Capture the cell that displays the provided text and extract its (X, Y) central coordinate. 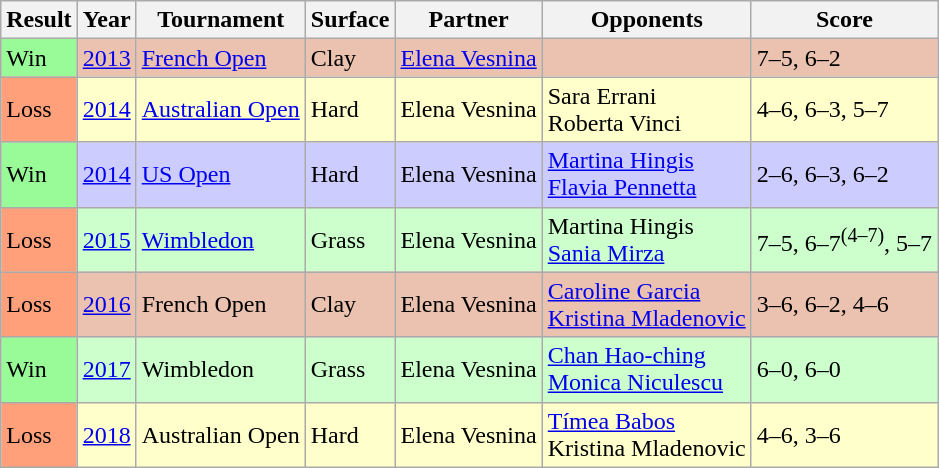
2016 (106, 304)
2013 (106, 58)
Year (106, 20)
4–6, 6–3, 5–7 (844, 110)
Chan Hao-ching Monica Niculescu (646, 370)
Tournament (220, 20)
3–6, 6–2, 4–6 (844, 304)
Caroline Garcia Kristina Mladenovic (646, 304)
7–5, 6–7(4–7), 5–7 (844, 240)
Opponents (646, 20)
Sara Errani Roberta Vinci (646, 110)
2017 (106, 370)
2018 (106, 434)
US Open (220, 174)
Result (39, 20)
Score (844, 20)
Tímea Babos Kristina Mladenovic (646, 434)
2015 (106, 240)
7–5, 6–2 (844, 58)
6–0, 6–0 (844, 370)
Partner (468, 20)
Surface (350, 20)
Martina Hingis Sania Mirza (646, 240)
2–6, 6–3, 6–2 (844, 174)
Martina Hingis Flavia Pennetta (646, 174)
4–6, 3–6 (844, 434)
